From the cell containing the given text, extract its center point as (x, y) coordinate. 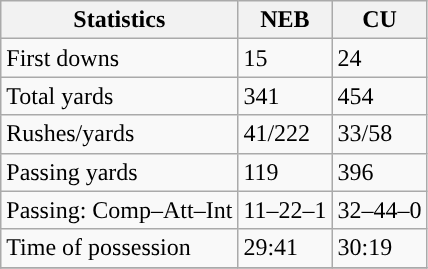
First downs (120, 58)
Statistics (120, 20)
11–22–1 (285, 210)
24 (380, 58)
30:19 (380, 248)
Passing yards (120, 172)
Total yards (120, 96)
33/58 (380, 134)
Time of possession (120, 248)
Rushes/yards (120, 134)
CU (380, 20)
29:41 (285, 248)
454 (380, 96)
41/222 (285, 134)
15 (285, 58)
Passing: Comp–Att–Int (120, 210)
NEB (285, 20)
396 (380, 172)
119 (285, 172)
341 (285, 96)
32–44–0 (380, 210)
